Detect which cell encompasses the target text, then output its (X, Y) center coordinate. 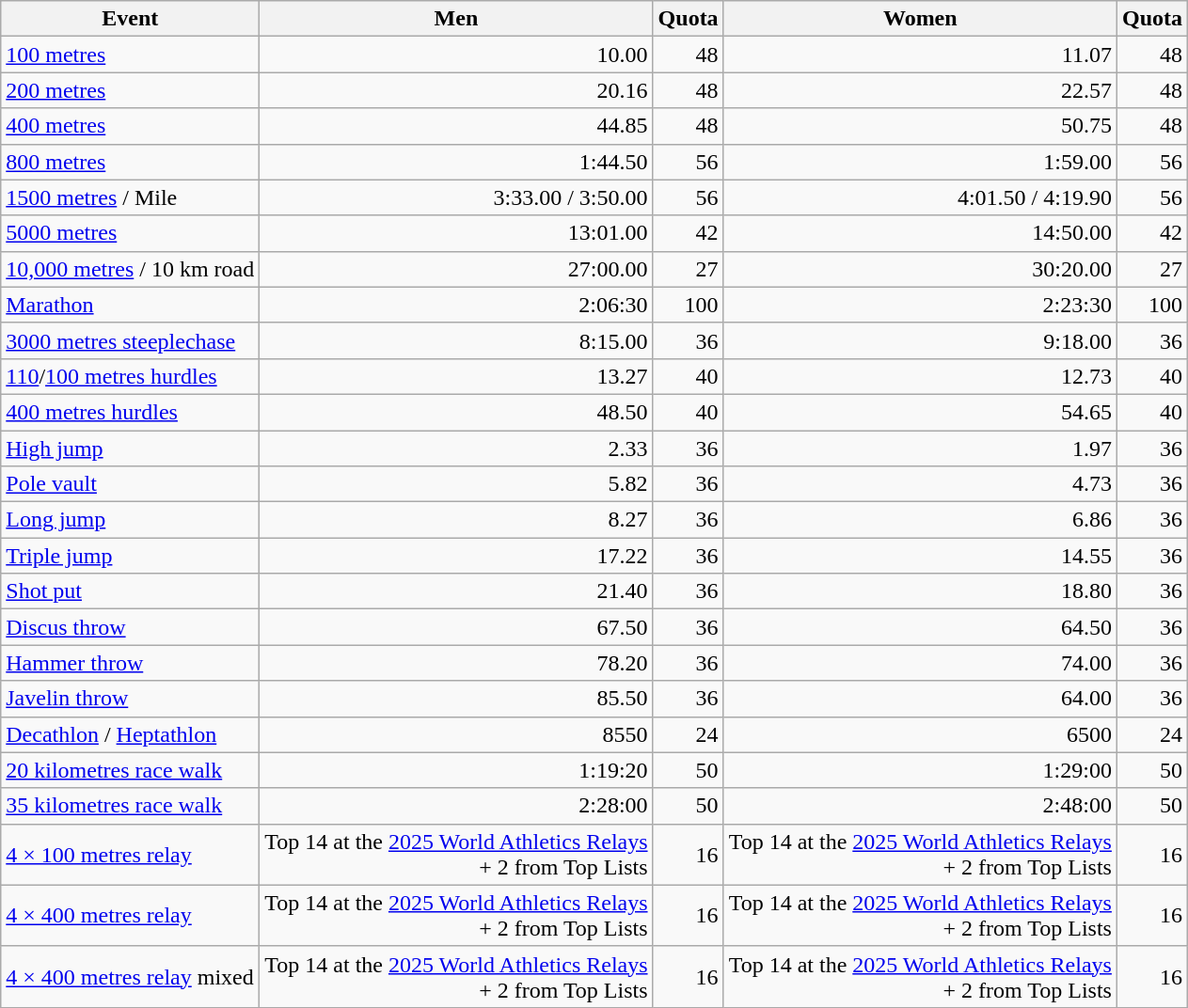
2:23:30 (920, 305)
200 metres (130, 90)
Men (456, 19)
9:18.00 (920, 340)
400 metres hurdles (130, 412)
1:29:00 (920, 770)
11.07 (920, 55)
Women (920, 19)
35 kilometres race walk (130, 806)
2.33 (456, 449)
400 metres (130, 126)
2:06:30 (456, 305)
20 kilometres race walk (130, 770)
Discus throw (130, 627)
10.00 (456, 55)
64.00 (920, 699)
67.50 (456, 627)
14:50.00 (920, 233)
54.65 (920, 412)
Decathlon / Heptathlon (130, 734)
4 × 100 metres relay (130, 854)
800 metres (130, 162)
Event (130, 19)
100 metres (130, 55)
Hammer throw (130, 663)
4:01.50 / 4:19.90 (920, 197)
High jump (130, 449)
8:15.00 (456, 340)
27:00.00 (456, 269)
Pole vault (130, 484)
Long jump (130, 520)
1500 metres / Mile (130, 197)
50.75 (920, 126)
22.57 (920, 90)
12.73 (920, 376)
20.16 (456, 90)
18.80 (920, 591)
4.73 (920, 484)
48.50 (456, 412)
Javelin throw (130, 699)
85.50 (456, 699)
Triple jump (130, 556)
64.50 (920, 627)
1:59.00 (920, 162)
74.00 (920, 663)
44.85 (456, 126)
3000 metres steeplechase (130, 340)
2:48:00 (920, 806)
14.55 (920, 556)
5000 metres (130, 233)
2:28:00 (456, 806)
8.27 (456, 520)
Shot put (130, 591)
8550 (456, 734)
6500 (920, 734)
6.86 (920, 520)
4 × 400 metres relay (130, 916)
Marathon (130, 305)
17.22 (456, 556)
10,000 metres / 10 km road (130, 269)
13:01.00 (456, 233)
1:19:20 (456, 770)
21.40 (456, 591)
78.20 (456, 663)
110/100 metres hurdles (130, 376)
5.82 (456, 484)
3:33.00 / 3:50.00 (456, 197)
30:20.00 (920, 269)
1:44.50 (456, 162)
13.27 (456, 376)
1.97 (920, 449)
4 × 400 metres relay mixed (130, 976)
